Locate the cell with the specified text and output its (X, Y) center coordinate. 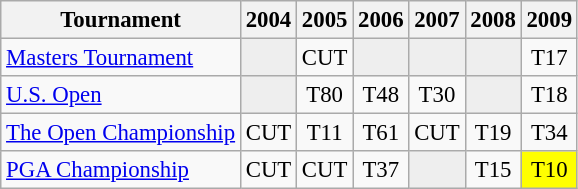
Tournament (121, 20)
T48 (381, 95)
U.S. Open (121, 95)
Masters Tournament (121, 58)
T37 (381, 170)
2007 (437, 20)
2004 (268, 20)
T10 (549, 170)
2005 (325, 20)
T34 (549, 133)
T18 (549, 95)
2006 (381, 20)
2009 (549, 20)
T80 (325, 95)
T15 (493, 170)
The Open Championship (121, 133)
T19 (493, 133)
T61 (381, 133)
PGA Championship (121, 170)
T30 (437, 95)
T11 (325, 133)
2008 (493, 20)
T17 (549, 58)
